Scan for the cell matching the given text and deliver its [X, Y] coordinate at center. 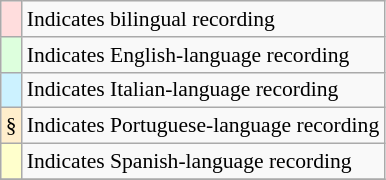
§ [12, 126]
Indicates Italian-language recording [204, 90]
Indicates bilingual recording [204, 19]
Indicates Spanish-language recording [204, 162]
Indicates English-language recording [204, 55]
Indicates Portuguese-language recording [204, 126]
